Identify which cell holds the provided text, then report its (X, Y) central coordinate. 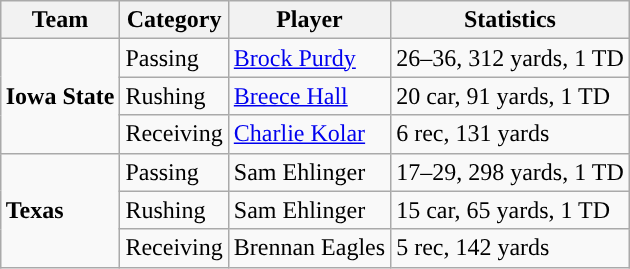
Brennan Eagles (309, 248)
Texas (60, 210)
5 rec, 142 yards (510, 248)
Team (60, 20)
26–36, 312 yards, 1 TD (510, 58)
17–29, 298 yards, 1 TD (510, 172)
Charlie Kolar (309, 134)
15 car, 65 yards, 1 TD (510, 210)
Player (309, 20)
Breece Hall (309, 96)
Statistics (510, 20)
Iowa State (60, 96)
20 car, 91 yards, 1 TD (510, 96)
Brock Purdy (309, 58)
6 rec, 131 yards (510, 134)
Category (174, 20)
